Scan for the cell matching the given text and deliver its [X, Y] coordinate at center. 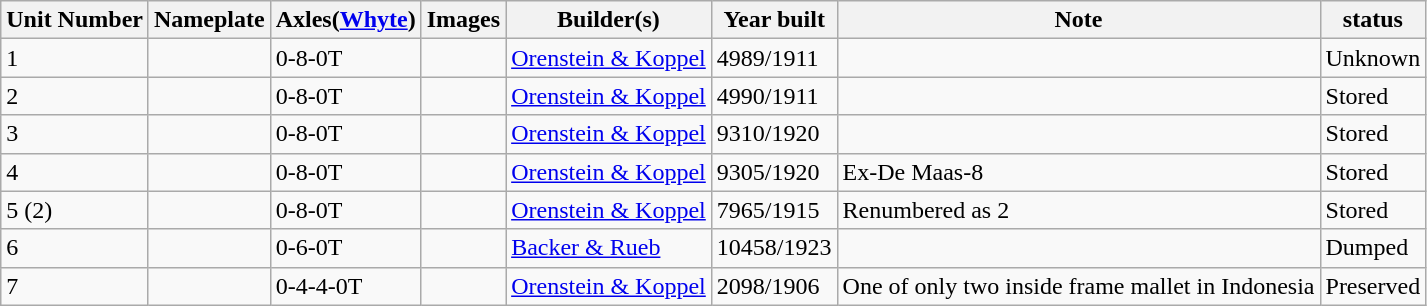
Builder(s) [609, 20]
Nameplate [209, 20]
7 [75, 286]
7965/1915 [774, 210]
Unit Number [75, 20]
status [1373, 20]
4989/1911 [774, 58]
3 [75, 134]
Axles(Whyte) [346, 20]
Year built [774, 20]
Preserved [1373, 286]
10458/1923 [774, 248]
0-6-0T [346, 248]
5 (2) [75, 210]
4990/1911 [774, 96]
Backer & Rueb [609, 248]
0-4-4-0T [346, 286]
1 [75, 58]
4 [75, 172]
6 [75, 248]
2 [75, 96]
2098/1906 [774, 286]
Note [1078, 20]
Dumped [1373, 248]
Renumbered as 2 [1078, 210]
9310/1920 [774, 134]
Unknown [1373, 58]
Ex-De Maas-8 [1078, 172]
9305/1920 [774, 172]
One of only two inside frame mallet in Indonesia [1078, 286]
Images [463, 20]
